Detect which cell encompasses the target text, then output its [x, y] center coordinate. 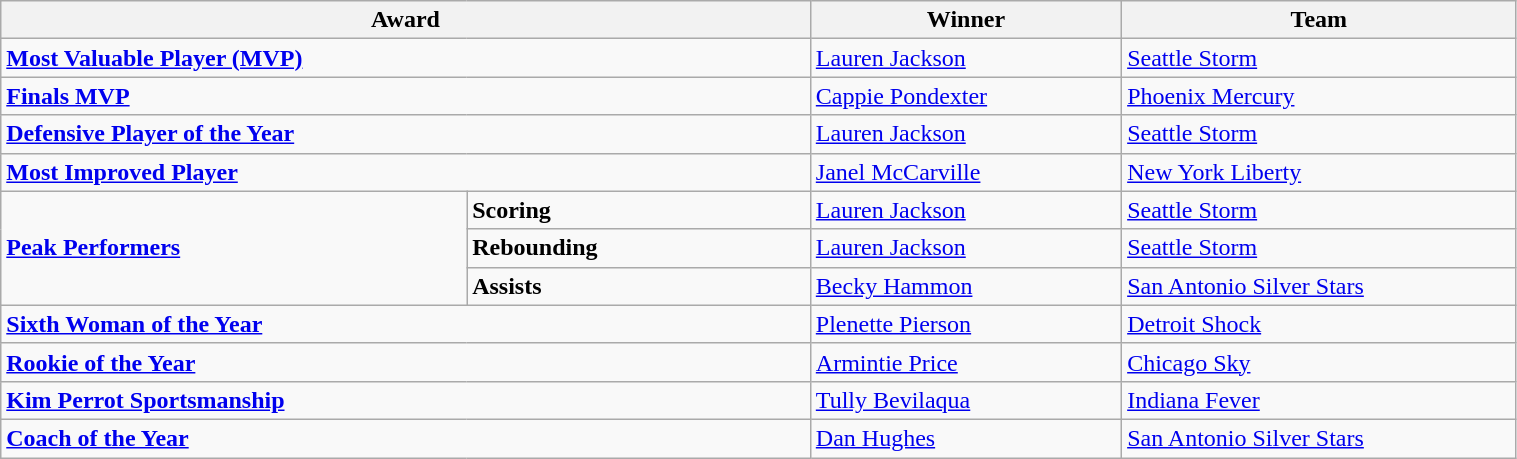
Kim Perrot Sportsmanship [406, 400]
Phoenix Mercury [1319, 96]
Cappie Pondexter [966, 96]
Coach of the Year [406, 438]
Scoring [639, 210]
Tully Bevilaqua [966, 400]
Team [1319, 20]
Rebounding [639, 248]
Detroit Shock [1319, 324]
Peak Performers [234, 248]
Winner [966, 20]
Becky Hammon [966, 286]
Finals MVP [406, 96]
Chicago Sky [1319, 362]
Plenette Pierson [966, 324]
Dan Hughes [966, 438]
Rookie of the Year [406, 362]
Most Improved Player [406, 172]
Janel McCarville [966, 172]
Award [406, 20]
Assists [639, 286]
Sixth Woman of the Year [406, 324]
Indiana Fever [1319, 400]
Most Valuable Player (MVP) [406, 58]
New York Liberty [1319, 172]
Defensive Player of the Year [406, 134]
Armintie Price [966, 362]
